Output the (X, Y) coordinate of the center of the cell containing the given text.  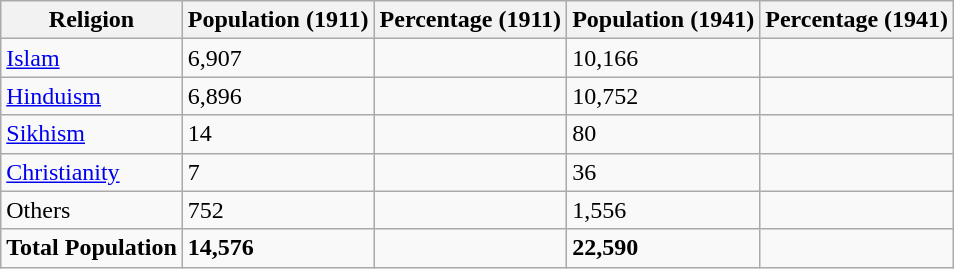
Hinduism (92, 96)
Percentage (1911) (470, 20)
Percentage (1941) (857, 20)
Christianity (92, 172)
Population (1911) (278, 20)
7 (278, 172)
6,896 (278, 96)
14 (278, 134)
Total Population (92, 248)
752 (278, 210)
Sikhism (92, 134)
Islam (92, 58)
22,590 (664, 248)
Population (1941) (664, 20)
80 (664, 134)
Others (92, 210)
14,576 (278, 248)
10,166 (664, 58)
36 (664, 172)
Religion (92, 20)
10,752 (664, 96)
6,907 (278, 58)
1,556 (664, 210)
